Scan for the cell matching the given text and deliver its [X, Y] coordinate at center. 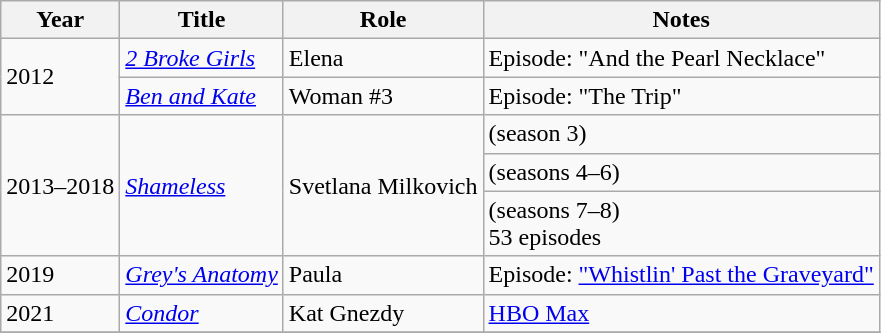
(seasons 4–6) [681, 172]
Role [383, 20]
Episode: "The Trip" [681, 96]
Paula [383, 275]
2019 [60, 275]
HBO Max [681, 313]
Title [202, 20]
2 Broke Girls [202, 58]
(seasons 7–8) 53 episodes [681, 224]
Year [60, 20]
Elena [383, 58]
Shameless [202, 186]
Episode: "And the Pearl Necklace" [681, 58]
Episode: "Whistlin' Past the Graveyard" [681, 275]
Kat Gnezdy [383, 313]
2012 [60, 77]
Ben and Kate [202, 96]
2013–2018 [60, 186]
Svetlana Milkovich [383, 186]
Woman #3 [383, 96]
Grey's Anatomy [202, 275]
(season 3) [681, 134]
2021 [60, 313]
Notes [681, 20]
Condor [202, 313]
